Provide the (x, y) coordinate of the cell's center where the given text is located.  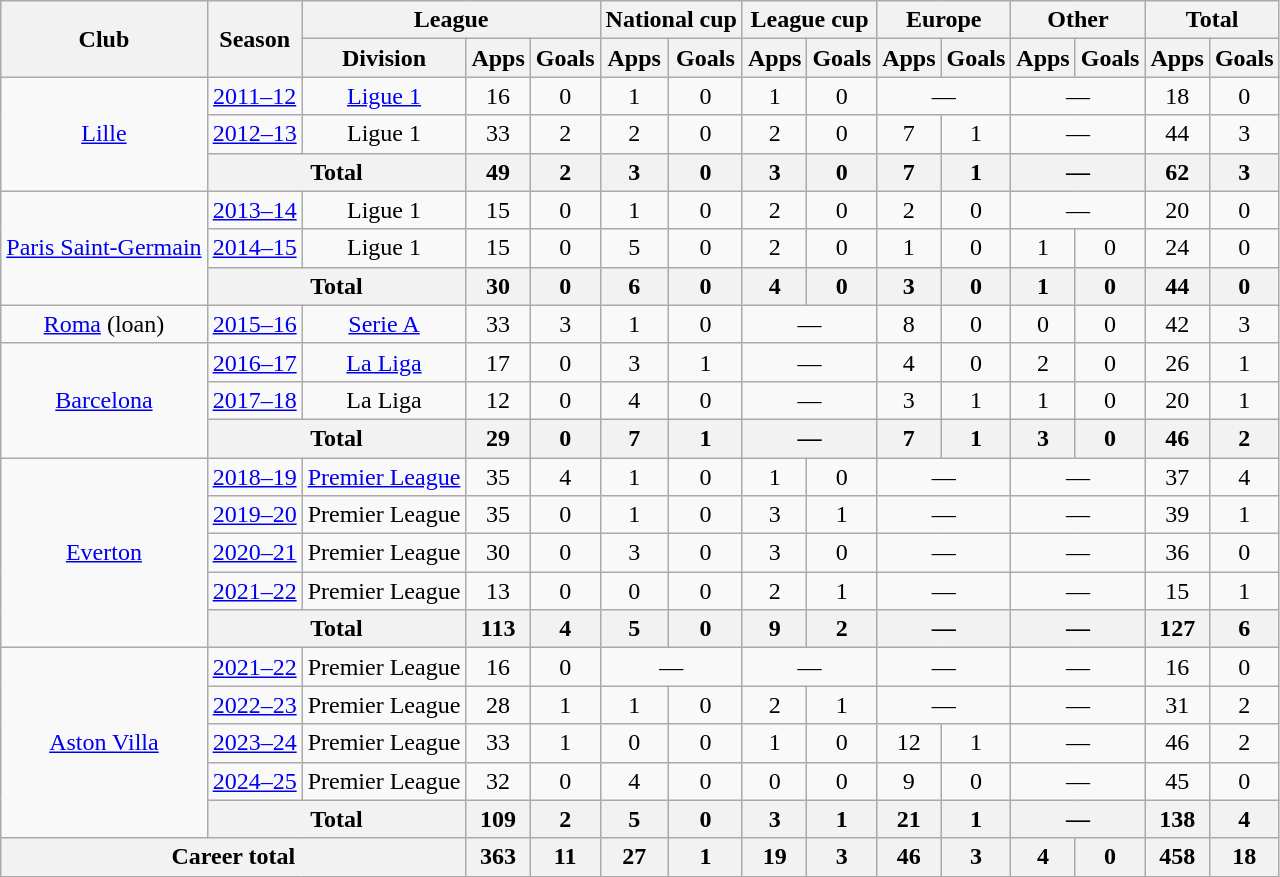
2016–17 (254, 362)
28 (498, 705)
109 (498, 819)
Europe (944, 20)
2014–15 (254, 248)
21 (909, 819)
2020–21 (254, 553)
24 (1177, 248)
League (451, 20)
127 (1177, 629)
458 (1177, 857)
113 (498, 629)
2017–18 (254, 400)
Career total (234, 857)
8 (909, 324)
39 (1177, 515)
2012–13 (254, 134)
National cup (671, 20)
27 (634, 857)
Everton (104, 553)
17 (498, 362)
62 (1177, 172)
36 (1177, 553)
42 (1177, 324)
Lille (104, 134)
49 (498, 172)
2013–14 (254, 210)
2011–12 (254, 96)
31 (1177, 705)
138 (1177, 819)
2019–20 (254, 515)
Other (1078, 20)
Roma (loan) (104, 324)
2023–24 (254, 743)
37 (1177, 477)
19 (774, 857)
Club (104, 39)
11 (565, 857)
13 (498, 591)
Aston Villa (104, 743)
2018–19 (254, 477)
Serie A (384, 324)
45 (1177, 781)
Paris Saint-Germain (104, 248)
Barcelona (104, 400)
2015–16 (254, 324)
26 (1177, 362)
29 (498, 438)
2024–25 (254, 781)
2022–23 (254, 705)
League cup (809, 20)
Season (254, 39)
Division (384, 58)
32 (498, 781)
363 (498, 857)
